Find where the given text appears and provide that cell's center as [x, y] coordinate. 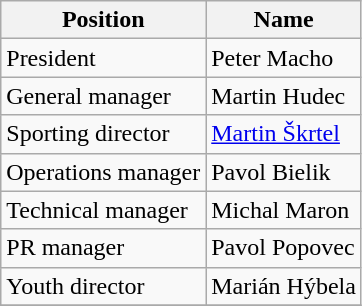
Youth director [104, 286]
Peter Macho [284, 58]
Operations manager [104, 172]
Marián Hýbela [284, 286]
Name [284, 20]
Pavol Bielik [284, 172]
Pavol Popovec [284, 248]
Michal Maron [284, 210]
Martin Škrtel [284, 134]
Position [104, 20]
President [104, 58]
Sporting director [104, 134]
Martin Hudec [284, 96]
Technical manager [104, 210]
General manager [104, 96]
PR manager [104, 248]
